Return [x, y] of the center of cell containing provided text 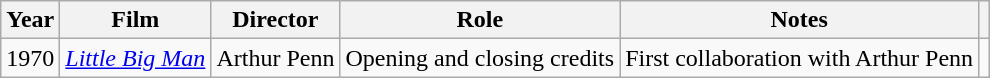
First collaboration with Arthur Penn [800, 58]
Arthur Penn [276, 58]
Year [30, 20]
Role [480, 20]
1970 [30, 58]
Director [276, 20]
Opening and closing credits [480, 58]
Little Big Man [136, 58]
Film [136, 20]
Notes [800, 20]
